Capture the cell that displays the provided text and extract its [x, y] central coordinate. 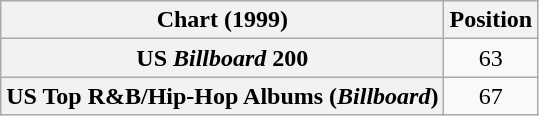
US Billboard 200 [222, 58]
67 [491, 96]
Position [491, 20]
US Top R&B/Hip-Hop Albums (Billboard) [222, 96]
Chart (1999) [222, 20]
63 [491, 58]
